Identify which cell holds the provided text, then report its (X, Y) central coordinate. 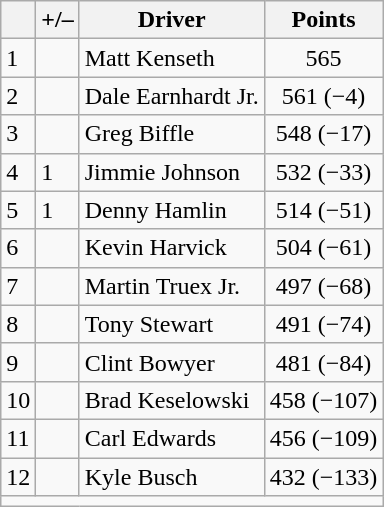
+/– (58, 20)
514 (−51) (324, 210)
7 (18, 286)
548 (−17) (324, 134)
456 (−109) (324, 438)
5 (18, 210)
Jimmie Johnson (172, 172)
Driver (172, 20)
11 (18, 438)
6 (18, 248)
Martin Truex Jr. (172, 286)
432 (−133) (324, 477)
504 (−61) (324, 248)
Points (324, 20)
Clint Bowyer (172, 362)
Brad Keselowski (172, 400)
Greg Biffle (172, 134)
Tony Stewart (172, 324)
12 (18, 477)
Kyle Busch (172, 477)
Dale Earnhardt Jr. (172, 96)
458 (−107) (324, 400)
2 (18, 96)
4 (18, 172)
8 (18, 324)
Kevin Harvick (172, 248)
3 (18, 134)
565 (324, 58)
561 (−4) (324, 96)
481 (−84) (324, 362)
532 (−33) (324, 172)
Matt Kenseth (172, 58)
491 (−74) (324, 324)
Denny Hamlin (172, 210)
9 (18, 362)
10 (18, 400)
497 (−68) (324, 286)
Carl Edwards (172, 438)
